Detect which cell encompasses the target text, then output its (X, Y) center coordinate. 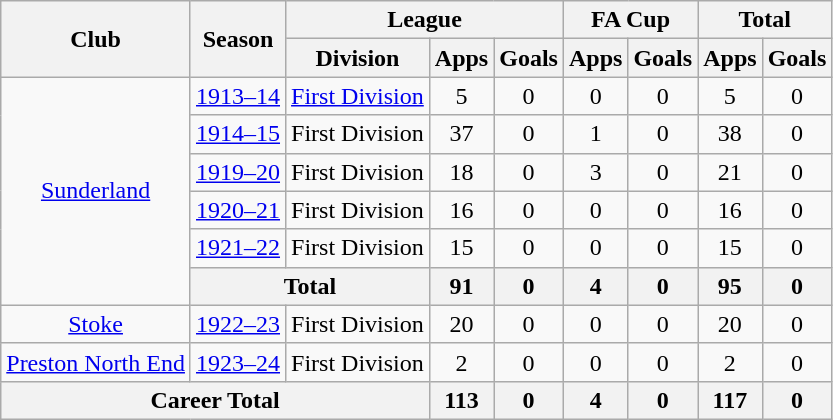
1921–22 (238, 248)
1914–15 (238, 134)
League (425, 20)
Preston North End (96, 362)
Club (96, 39)
38 (730, 134)
Division (358, 58)
117 (730, 400)
1923–24 (238, 362)
FA Cup (630, 20)
1 (595, 134)
Stoke (96, 324)
Sunderland (96, 191)
95 (730, 286)
Season (238, 39)
1920–21 (238, 210)
Career Total (216, 400)
18 (461, 172)
37 (461, 134)
91 (461, 286)
1922–23 (238, 324)
3 (595, 172)
21 (730, 172)
113 (461, 400)
1913–14 (238, 96)
1919–20 (238, 172)
